For the text-containing cell, return its midpoint in (X, Y) coordinate format. 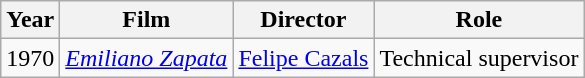
1970 (30, 58)
Technical supervisor (479, 58)
Felipe Cazals (304, 58)
Emiliano Zapata (146, 58)
Director (304, 20)
Role (479, 20)
Year (30, 20)
Film (146, 20)
